Provide the [X, Y] coordinate of the cell's center where the given text is located.  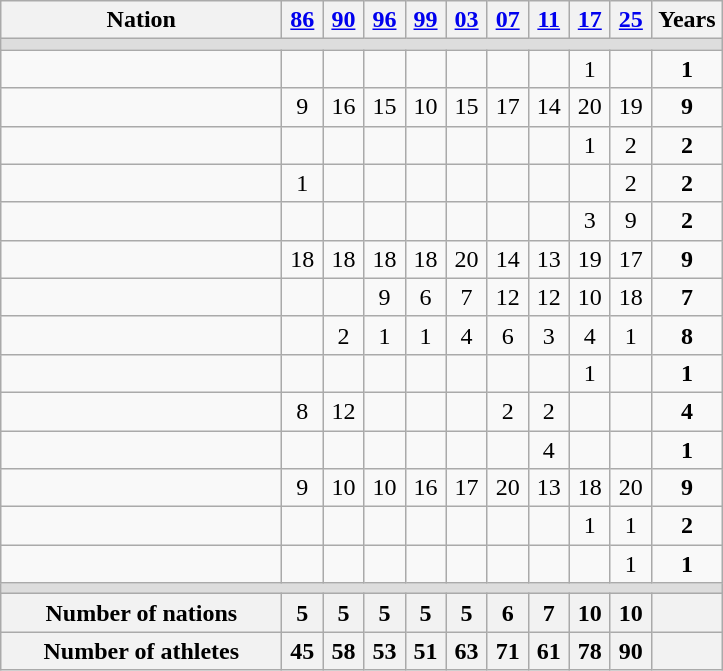
Number of athletes [142, 651]
07 [508, 20]
Years [686, 20]
Number of nations [142, 613]
53 [384, 651]
58 [344, 651]
45 [302, 651]
78 [590, 651]
51 [426, 651]
63 [466, 651]
86 [302, 20]
03 [466, 20]
71 [508, 651]
11 [548, 20]
61 [548, 651]
25 [630, 20]
99 [426, 20]
96 [384, 20]
Nation [142, 20]
